Return the (X, Y) coordinate for the center point of the cell that contains the specified text.  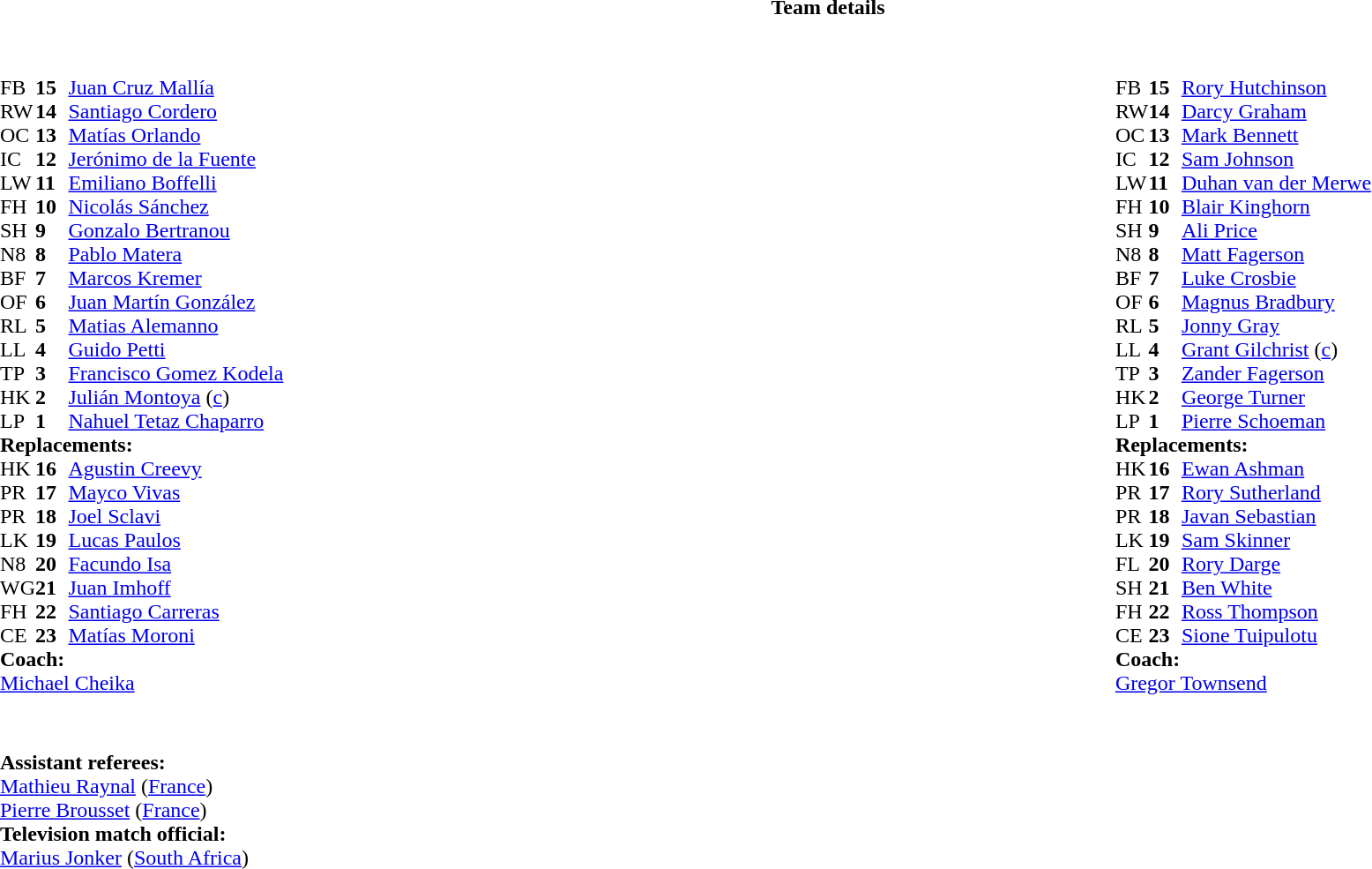
Matías Orlando (175, 136)
Jerónimo de la Fuente (175, 159)
Nahuel Tetaz Chaparro (175, 422)
Javan Sebastian (1277, 517)
Pablo Matera (175, 254)
Magnus Bradbury (1277, 302)
Grant Gilchrist (c) (1277, 349)
WG (18, 588)
Matías Moroni (175, 635)
Gonzalo Bertranou (175, 231)
Santiago Carreras (175, 612)
Marcos Kremer (175, 279)
Agustin Creevy (175, 469)
Rory Hutchinson (1277, 88)
Juan Martín González (175, 302)
Francisco Gomez Kodela (175, 374)
Rory Darge (1277, 565)
Luke Crosbie (1277, 279)
Juan Imhoff (175, 588)
Juan Cruz Mallía (175, 88)
Rory Sutherland (1277, 492)
Gregor Townsend (1243, 683)
Michael Cheika (141, 683)
Santiago Cordero (175, 111)
FL (1132, 565)
Darcy Graham (1277, 111)
Sione Tuipulotu (1277, 635)
Facundo Isa (175, 565)
Ali Price (1277, 231)
Mayco Vivas (175, 492)
Duhan van der Merwe (1277, 184)
Lucas Paulos (175, 540)
Ben White (1277, 588)
Ewan Ashman (1277, 469)
Julián Montoya (c) (175, 397)
Sam Johnson (1277, 159)
Emiliano Boffelli (175, 184)
Ross Thompson (1277, 612)
Matt Fagerson (1277, 254)
Sam Skinner (1277, 540)
Blair Kinghorn (1277, 206)
Matias Alemanno (175, 326)
Zander Fagerson (1277, 374)
Nicolás Sánchez (175, 206)
Pierre Schoeman (1277, 422)
George Turner (1277, 397)
Joel Sclavi (175, 517)
Guido Petti (175, 349)
Mark Bennett (1277, 136)
Jonny Gray (1277, 326)
